Output the [x, y] coordinate of the center of the cell containing the given text.  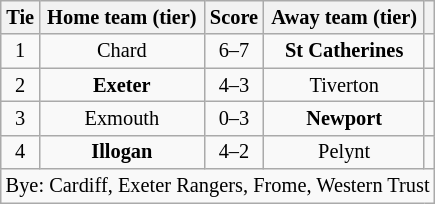
Pelynt [344, 152]
Away team (tier) [344, 17]
Illogan [122, 152]
6–7 [234, 51]
Score [234, 17]
2 [20, 85]
4–3 [234, 85]
St Catherines [344, 51]
3 [20, 118]
Home team (tier) [122, 17]
0–3 [234, 118]
Exeter [122, 85]
4–2 [234, 152]
Newport [344, 118]
Tiverton [344, 85]
Exmouth [122, 118]
4 [20, 152]
1 [20, 51]
Bye: Cardiff, Exeter Rangers, Frome, Western Trust [218, 186]
Chard [122, 51]
Tie [20, 17]
